Determine the [x, y] coordinate at the center of the cell enclosing the given text.  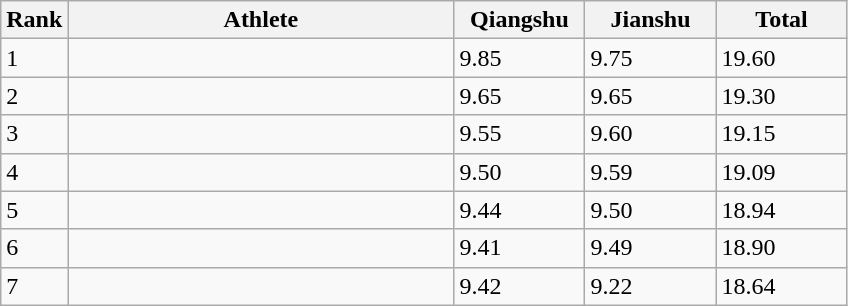
Athlete [261, 20]
19.09 [782, 172]
9.49 [650, 248]
4 [34, 172]
Jianshu [650, 20]
6 [34, 248]
9.22 [650, 286]
19.30 [782, 96]
2 [34, 96]
9.60 [650, 134]
9.44 [520, 210]
19.60 [782, 58]
18.94 [782, 210]
5 [34, 210]
9.55 [520, 134]
9.41 [520, 248]
9.75 [650, 58]
9.42 [520, 286]
1 [34, 58]
9.59 [650, 172]
7 [34, 286]
19.15 [782, 134]
Qiangshu [520, 20]
Rank [34, 20]
9.85 [520, 58]
3 [34, 134]
18.90 [782, 248]
18.64 [782, 286]
Total [782, 20]
